Pinpoint the cell where the given text exists, returning its (X, Y) midpoint coordinate. 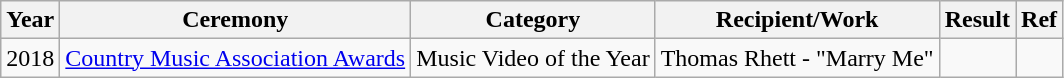
Result (977, 20)
Category (533, 20)
Country Music Association Awards (236, 58)
2018 (30, 58)
Recipient/Work (797, 20)
Music Video of the Year (533, 58)
Thomas Rhett - "Marry Me" (797, 58)
Year (30, 20)
Ceremony (236, 20)
Ref (1040, 20)
